Extract the (X, Y) coordinate from the center of the cell holding the provided text.  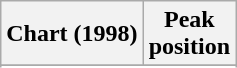
Peakposition (189, 34)
Chart (1998) (72, 34)
